Return [X, Y] of the center of cell containing provided text 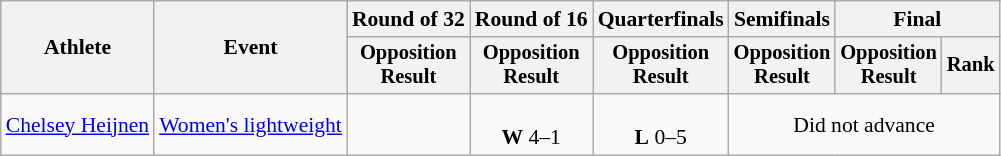
W 4–1 [532, 124]
Round of 16 [532, 19]
Final [917, 19]
Did not advance [864, 124]
L 0–5 [661, 124]
Quarterfinals [661, 19]
Semifinals [782, 19]
Athlete [78, 48]
Rank [971, 66]
Round of 32 [408, 19]
Event [250, 48]
Women's lightweight [250, 124]
Chelsey Heijnen [78, 124]
